Identify which cell holds the provided text, then report its [X, Y] central coordinate. 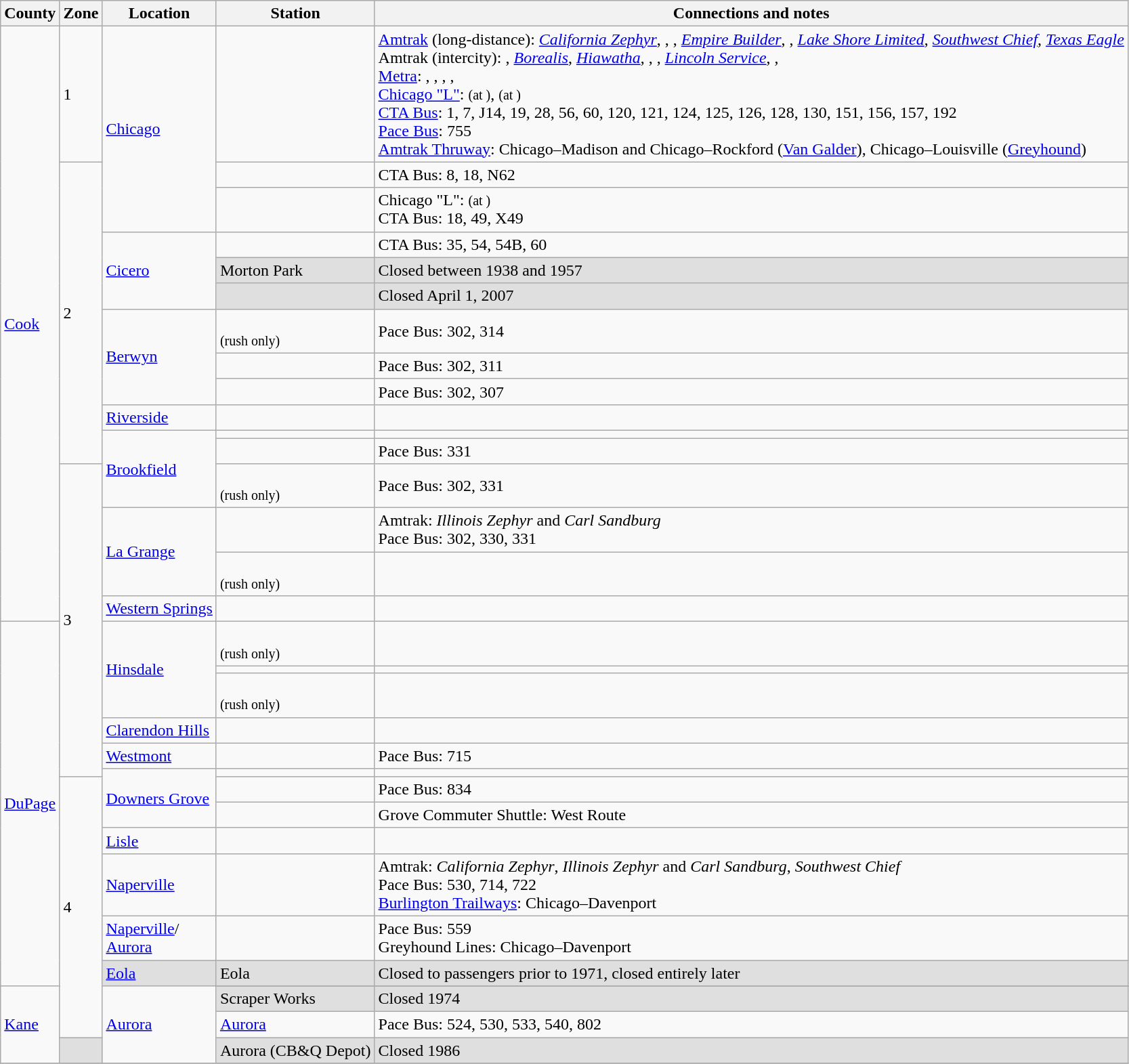
CTA Bus: 35, 54, 54B, 60 [751, 244]
Amtrak: California Zephyr, Illinois Zephyr and Carl Sandburg, Southwest Chief Pace Bus: 530, 714, 722 Burlington Trailways: Chicago–Davenport [751, 885]
Location [159, 14]
Naperville [159, 885]
Cicero [159, 270]
Pace Bus: 524, 530, 533, 540, 802 [751, 1025]
2 [81, 313]
Closed to passengers prior to 1971, closed entirely later [751, 973]
4 [81, 907]
Riverside [159, 417]
DuPage [30, 804]
County [30, 14]
Closed April 1, 2007 [751, 296]
Downers Grove [159, 798]
Westmont [159, 756]
Pace Bus: 302, 307 [751, 391]
Berwyn [159, 356]
Grove Commuter Shuttle: West Route [751, 815]
Lisle [159, 840]
CTA Bus: 8, 18, N62 [751, 175]
Pace Bus: 302, 314 [751, 331]
La Grange [159, 552]
Aurora (CB&Q Depot) [295, 1050]
Pace Bus: 302, 311 [751, 366]
Amtrak: Illinois Zephyr and Carl Sandburg Pace Bus: 302, 330, 331 [751, 530]
Clarendon Hills [159, 730]
Pace Bus: 715 [751, 756]
Closed 1986 [751, 1050]
Zone [81, 14]
Closed between 1938 and 1957 [751, 270]
Pace Bus: 559 Greyhound Lines: Chicago–Davenport [751, 937]
Pace Bus: 302, 331 [751, 486]
Connections and notes [751, 14]
Chicago "L": (at ) CTA Bus: 18, 49, X49 [751, 210]
3 [81, 620]
Cook [30, 324]
Morton Park [295, 270]
Brookfield [159, 469]
Station [295, 14]
Western Springs [159, 609]
Pace Bus: 834 [751, 789]
1 [81, 94]
Hinsdale [159, 669]
Pace Bus: 331 [751, 450]
Chicago [159, 129]
Naperville/Aurora [159, 937]
Kane [30, 1025]
Scraper Works [295, 999]
Closed 1974 [751, 999]
